Detect which cell encompasses the target text, then output its (x, y) center coordinate. 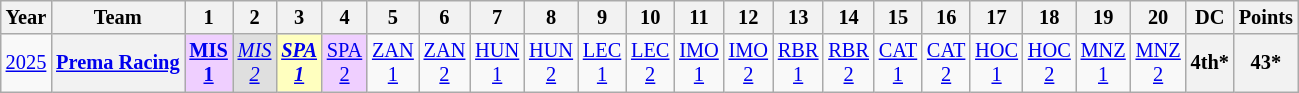
11 (698, 17)
SPA1 (299, 63)
8 (551, 17)
CAT2 (946, 63)
43* (1266, 63)
7 (497, 17)
HUN2 (551, 63)
3 (299, 17)
RBR2 (848, 63)
MNZ1 (1104, 63)
16 (946, 17)
4 (344, 17)
15 (898, 17)
Points (1266, 17)
13 (798, 17)
DC (1210, 17)
Team (118, 17)
19 (1104, 17)
Prema Racing (118, 63)
1 (208, 17)
SPA2 (344, 63)
MIS1 (208, 63)
HUN1 (497, 63)
IMO1 (698, 63)
ZAN2 (445, 63)
5 (393, 17)
10 (650, 17)
LEC2 (650, 63)
18 (1050, 17)
20 (1158, 17)
IMO2 (748, 63)
RBR1 (798, 63)
14 (848, 17)
9 (602, 17)
MNZ2 (1158, 63)
6 (445, 17)
4th* (1210, 63)
LEC1 (602, 63)
MIS2 (255, 63)
ZAN1 (393, 63)
2 (255, 17)
HOC1 (996, 63)
17 (996, 17)
Year (26, 17)
HOC2 (1050, 63)
CAT1 (898, 63)
2025 (26, 63)
12 (748, 17)
